Detect which cell encompasses the target text, then output its [X, Y] center coordinate. 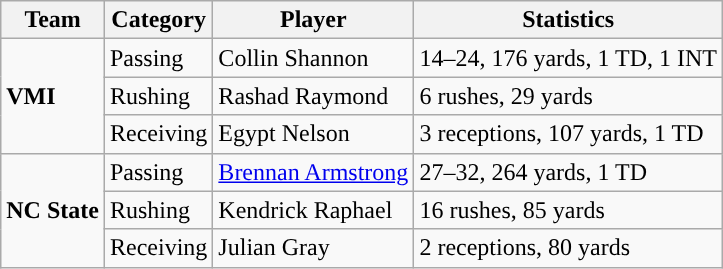
NC State [53, 210]
2 receptions, 80 yards [568, 248]
Player [314, 20]
Brennan Armstrong [314, 172]
Statistics [568, 20]
Kendrick Raphael [314, 210]
6 rushes, 29 yards [568, 96]
27–32, 264 yards, 1 TD [568, 172]
Team [53, 20]
Category [158, 20]
3 receptions, 107 yards, 1 TD [568, 134]
Julian Gray [314, 248]
14–24, 176 yards, 1 TD, 1 INT [568, 58]
VMI [53, 96]
Rashad Raymond [314, 96]
Egypt Nelson [314, 134]
16 rushes, 85 yards [568, 210]
Collin Shannon [314, 58]
